Provide the [x, y] coordinate of the cell's center where the given text is located.  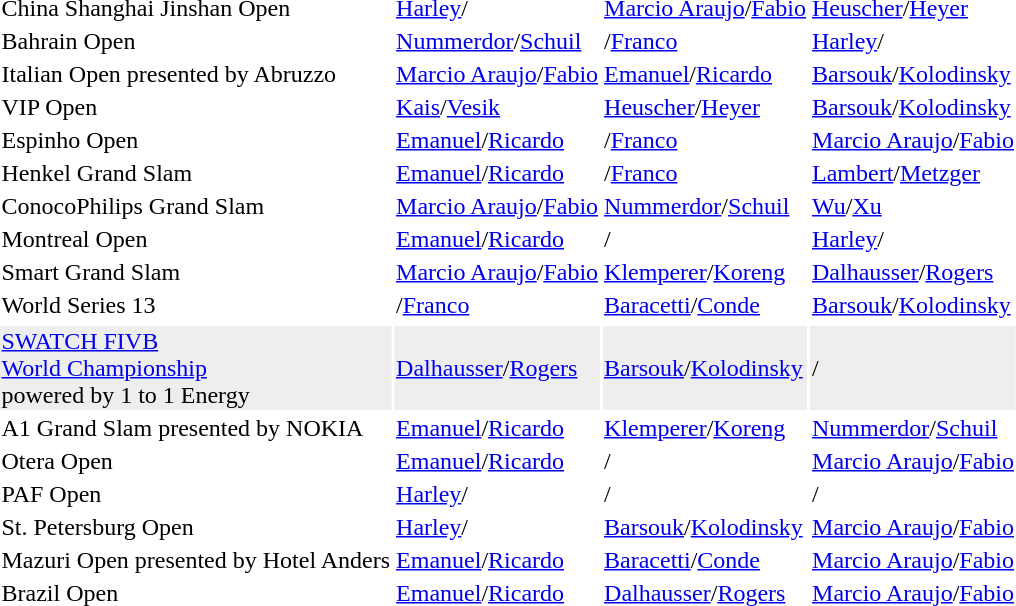
Italian Open presented by Abruzzo [196, 74]
Otera Open [196, 461]
Heuscher/Heyer [706, 107]
Smart Grand Slam [196, 272]
St. Petersburg Open [196, 527]
A1 Grand Slam presented by NOKIA [196, 428]
ConocoPhilips Grand Slam [196, 206]
Lambert/Metzger [914, 173]
PAF Open [196, 494]
Montreal Open [196, 239]
Bahrain Open [196, 41]
Mazuri Open presented by Hotel Anders [196, 560]
Henkel Grand Slam [196, 173]
Espinho Open [196, 140]
Wu/Xu [914, 206]
VIP Open [196, 107]
Kais/Vesik [498, 107]
World Series 13 [196, 305]
SWATCH FIVB World Championship powered by 1 to 1 Energy [196, 368]
